Pinpoint the cell where the given text exists, returning its [x, y] midpoint coordinate. 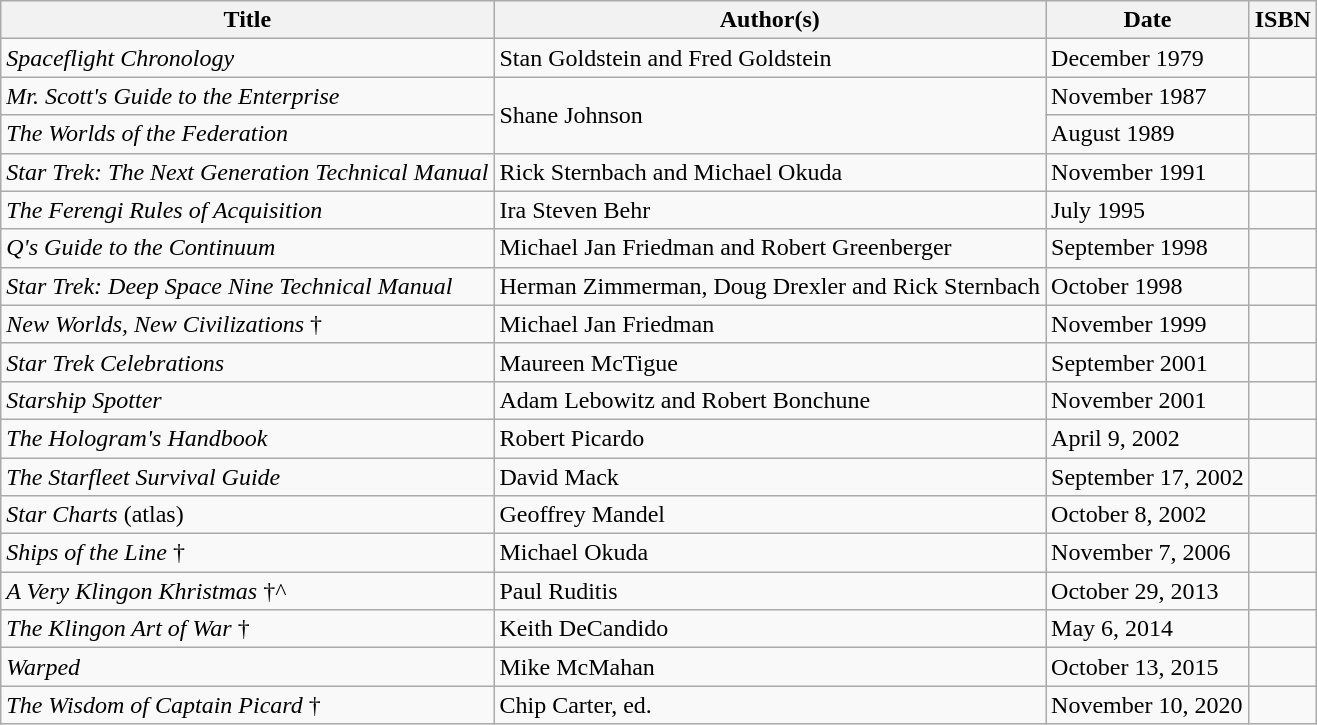
ISBN [1282, 20]
Stan Goldstein and Fred Goldstein [770, 58]
Keith DeCandido [770, 629]
December 1979 [1148, 58]
Rick Sternbach and Michael Okuda [770, 172]
Ira Steven Behr [770, 210]
Title [248, 20]
Chip Carter, ed. [770, 705]
November 7, 2006 [1148, 553]
Star Charts (atlas) [248, 515]
The Hologram's Handbook [248, 438]
Maureen McTigue [770, 362]
Spaceflight Chronology [248, 58]
April 9, 2002 [1148, 438]
Author(s) [770, 20]
May 6, 2014 [1148, 629]
Star Trek: Deep Space Nine Technical Manual [248, 286]
Michael Jan Friedman [770, 324]
Mike McMahan [770, 667]
Ships of the Line † [248, 553]
Star Trek: The Next Generation Technical Manual [248, 172]
Star Trek Celebrations [248, 362]
Herman Zimmerman, Doug Drexler and Rick Sternbach [770, 286]
Robert Picardo [770, 438]
Date [1148, 20]
Geoffrey Mandel [770, 515]
A Very Klingon Khristmas †^ [248, 591]
October 8, 2002 [1148, 515]
Starship Spotter [248, 400]
New Worlds, New Civilizations † [248, 324]
Warped [248, 667]
August 1989 [1148, 134]
Adam Lebowitz and Robert Bonchune [770, 400]
The Ferengi Rules of Acquisition [248, 210]
Q's Guide to the Continuum [248, 248]
November 1991 [1148, 172]
The Starfleet Survival Guide [248, 477]
September 2001 [1148, 362]
November 1999 [1148, 324]
October 29, 2013 [1148, 591]
David Mack [770, 477]
September 1998 [1148, 248]
November 2001 [1148, 400]
Paul Ruditis [770, 591]
October 13, 2015 [1148, 667]
Mr. Scott's Guide to the Enterprise [248, 96]
September 17, 2002 [1148, 477]
Michael Jan Friedman and Robert Greenberger [770, 248]
Shane Johnson [770, 115]
October 1998 [1148, 286]
The Wisdom of Captain Picard † [248, 705]
November 10, 2020 [1148, 705]
Michael Okuda [770, 553]
The Klingon Art of War † [248, 629]
November 1987 [1148, 96]
July 1995 [1148, 210]
The Worlds of the Federation [248, 134]
